Return the [x, y] coordinate for the center point of the cell that contains the specified text.  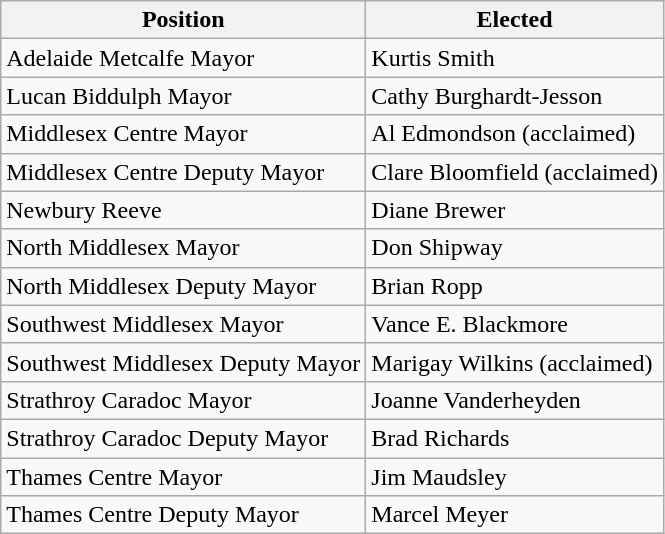
Middlesex Centre Deputy Mayor [184, 172]
North Middlesex Deputy Mayor [184, 286]
Jim Maudsley [515, 477]
Southwest Middlesex Mayor [184, 324]
Thames Centre Deputy Mayor [184, 515]
Strathroy Caradoc Deputy Mayor [184, 438]
Cathy Burghardt-Jesson [515, 96]
Elected [515, 20]
North Middlesex Mayor [184, 248]
Lucan Biddulph Mayor [184, 96]
Thames Centre Mayor [184, 477]
Don Shipway [515, 248]
Al Edmondson (acclaimed) [515, 134]
Kurtis Smith [515, 58]
Marigay Wilkins (acclaimed) [515, 362]
Brian Ropp [515, 286]
Joanne Vanderheyden [515, 400]
Southwest Middlesex Deputy Mayor [184, 362]
Clare Bloomfield (acclaimed) [515, 172]
Diane Brewer [515, 210]
Strathroy Caradoc Mayor [184, 400]
Position [184, 20]
Newbury Reeve [184, 210]
Adelaide Metcalfe Mayor [184, 58]
Middlesex Centre Mayor [184, 134]
Marcel Meyer [515, 515]
Vance E. Blackmore [515, 324]
Brad Richards [515, 438]
